For the text-containing cell, return its midpoint in (x, y) coordinate format. 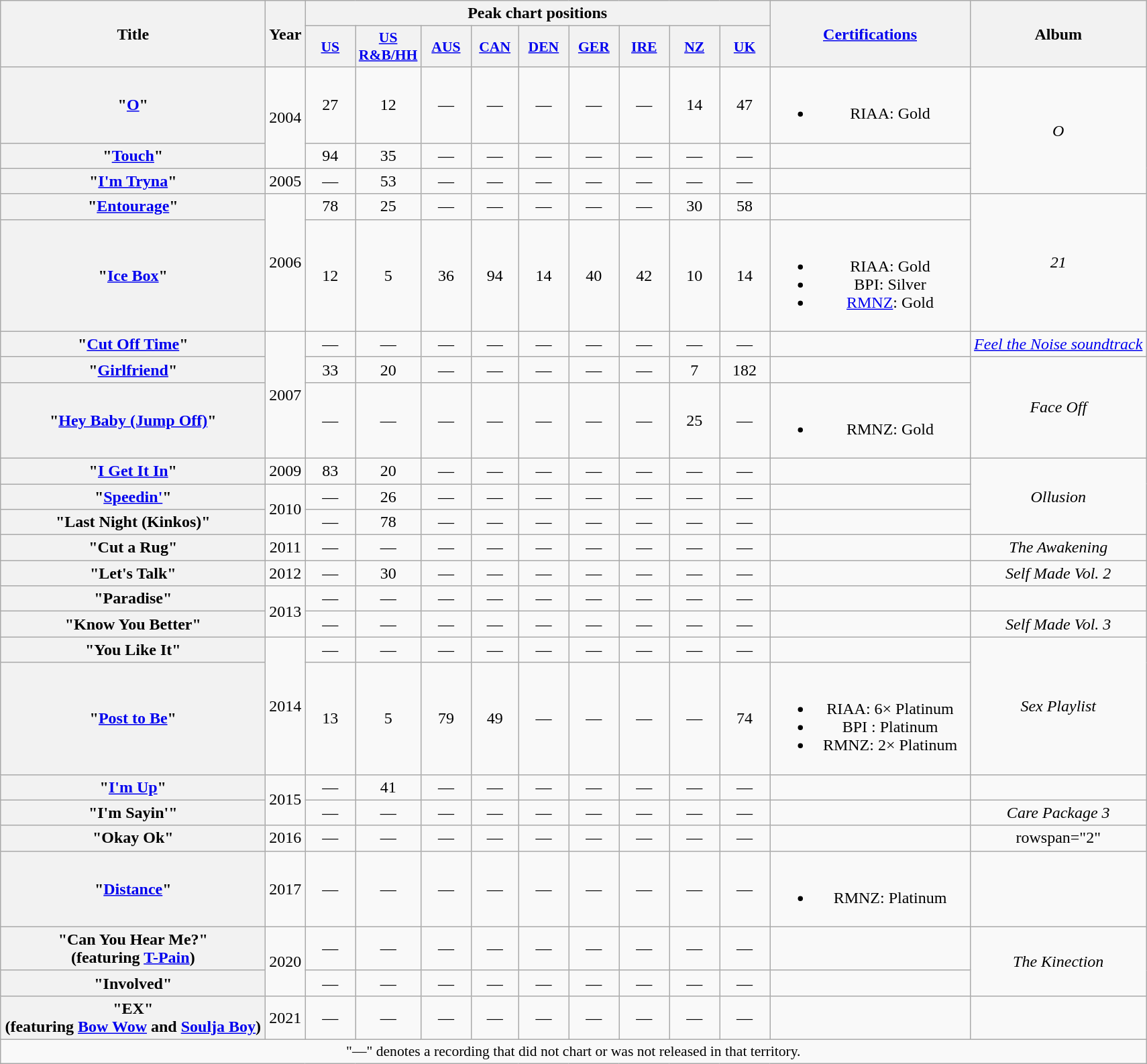
The Awakening (1058, 548)
Peak chart positions (538, 13)
"Cut Off Time" (133, 344)
Album (1058, 34)
"Know You Better" (133, 624)
US (330, 47)
27 (330, 105)
Title (133, 34)
CAN (495, 47)
2021 (286, 1018)
"Speedin'" (133, 497)
47 (745, 105)
DEN (543, 47)
"EX"(featuring Bow Wow and Soulja Boy) (133, 1018)
2007 (286, 394)
40 (594, 275)
"Okay Ok" (133, 838)
GER (594, 47)
"Cut a Rug" (133, 548)
"Can You Hear Me?"(featuring T-Pain) (133, 948)
49 (495, 719)
74 (745, 719)
UK (745, 47)
O (1058, 130)
41 (388, 787)
2020 (286, 961)
2013 (286, 611)
RIAA: GoldBPI: SilverRMNZ: Gold (871, 275)
"Last Night (Kinkos)" (133, 522)
42 (644, 275)
"—" denotes a recording that did not chart or was not released in that territory. (573, 1051)
"Touch" (133, 156)
10 (695, 275)
"Involved" (133, 983)
"Let's Talk" (133, 573)
NZ (695, 47)
83 (330, 471)
79 (445, 719)
2006 (286, 263)
2017 (286, 889)
The Kinection (1058, 961)
"I Get It In" (133, 471)
RMNZ: Gold (871, 420)
"Hey Baby (Jump Off)" (133, 420)
2009 (286, 471)
13 (330, 719)
2016 (286, 838)
35 (388, 156)
Face Off (1058, 408)
"I'm Up" (133, 787)
53 (388, 181)
2010 (286, 510)
RIAA: 6× PlatinumBPI : PlatinumRMNZ: 2× Platinum (871, 719)
2005 (286, 181)
"You Like It" (133, 650)
"Ice Box" (133, 275)
"Post to Be" (133, 719)
Sex Playlist (1058, 705)
rowspan="2" (1058, 838)
182 (745, 369)
Self Made Vol. 3 (1058, 624)
58 (745, 206)
Ollusion (1058, 496)
36 (445, 275)
US R&B/HH (388, 47)
21 (1058, 263)
RMNZ: Platinum (871, 889)
IRE (644, 47)
"I'm Tryna" (133, 181)
Care Package 3 (1058, 813)
"O" (133, 105)
7 (695, 369)
26 (388, 497)
33 (330, 369)
Feel the Noise soundtrack (1058, 344)
Certifications (871, 34)
2015 (286, 800)
2004 (286, 118)
"Entourage" (133, 206)
2011 (286, 548)
"Distance" (133, 889)
Self Made Vol. 2 (1058, 573)
RIAA: Gold (871, 105)
2014 (286, 705)
"I'm Sayin'" (133, 813)
"Girlfriend" (133, 369)
AUS (445, 47)
2012 (286, 573)
Year (286, 34)
"Paradise" (133, 599)
